Locate the cell with the specified text and output its (X, Y) center coordinate. 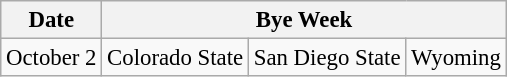
San Diego State (326, 58)
October 2 (52, 58)
Date (52, 20)
Bye Week (304, 20)
Colorado State (176, 58)
Wyoming (456, 58)
